From the cell containing the given text, extract its center point as (X, Y) coordinate. 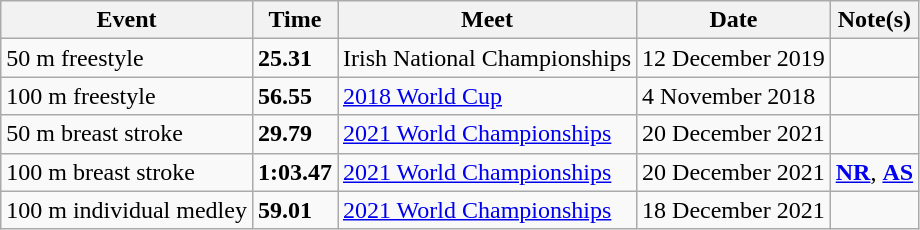
Time (294, 20)
Meet (488, 20)
50 m freestyle (127, 58)
12 December 2019 (734, 58)
50 m breast stroke (127, 134)
Irish National Championships (488, 58)
25.31 (294, 58)
1:03.47 (294, 172)
29.79 (294, 134)
100 m breast stroke (127, 172)
100 m freestyle (127, 96)
59.01 (294, 210)
NR, AS (874, 172)
4 November 2018 (734, 96)
Note(s) (874, 20)
Date (734, 20)
Event (127, 20)
56.55 (294, 96)
18 December 2021 (734, 210)
2018 World Cup (488, 96)
100 m individual medley (127, 210)
